Output the (X, Y) coordinate of the center of the cell containing the given text.  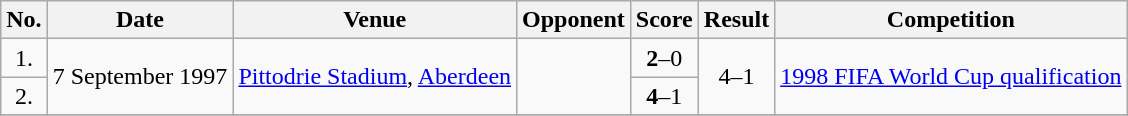
7 September 1997 (140, 77)
2. (24, 96)
1998 FIFA World Cup qualification (951, 77)
No. (24, 20)
Competition (951, 20)
Opponent (574, 20)
1. (24, 58)
Pittodrie Stadium, Aberdeen (375, 77)
Venue (375, 20)
Score (664, 20)
Date (140, 20)
2–0 (664, 58)
Result (736, 20)
